Detect which cell encompasses the target text, then output its (x, y) center coordinate. 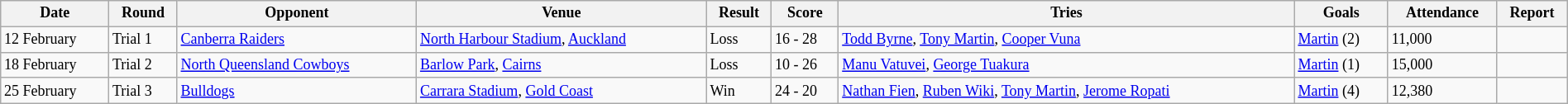
Canberra Raiders (296, 40)
North Queensland Cowboys (296, 64)
12,380 (1442, 91)
18 February (55, 64)
Score (806, 13)
Martin (2) (1341, 40)
Trial 2 (144, 64)
Martin (1) (1341, 64)
11,000 (1442, 40)
12 February (55, 40)
Todd Byrne, Tony Martin, Cooper Vuna (1067, 40)
Carrara Stadium, Gold Coast (562, 91)
Barlow Park, Cairns (562, 64)
Manu Vatuvei, George Tuakura (1067, 64)
Trial 3 (144, 91)
Win (739, 91)
Venue (562, 13)
16 - 28 (806, 40)
Report (1532, 13)
Nathan Fien, Ruben Wiki, Tony Martin, Jerome Ropati (1067, 91)
Tries (1067, 13)
10 - 26 (806, 64)
Trial 1 (144, 40)
Bulldogs (296, 91)
Attendance (1442, 13)
15,000 (1442, 64)
24 - 20 (806, 91)
Round (144, 13)
Goals (1341, 13)
Result (739, 13)
North Harbour Stadium, Auckland (562, 40)
Martin (4) (1341, 91)
Date (55, 13)
25 February (55, 91)
Opponent (296, 13)
